From the cell containing the given text, extract its center point as (X, Y) coordinate. 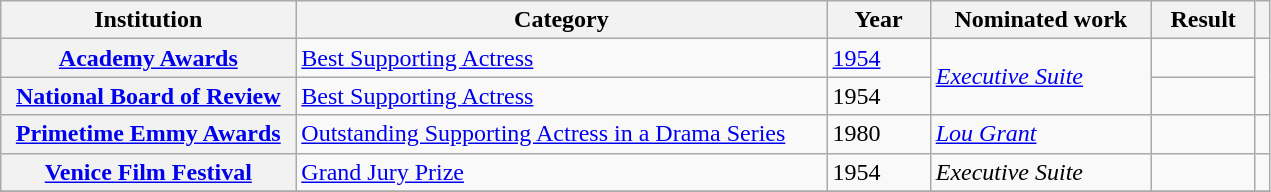
Venice Film Festival (148, 172)
Lou Grant (1040, 134)
Outstanding Supporting Actress in a Drama Series (562, 134)
Institution (148, 20)
Nominated work (1040, 20)
Year (878, 20)
1980 (878, 134)
Result (1204, 20)
Academy Awards (148, 58)
National Board of Review (148, 96)
Primetime Emmy Awards (148, 134)
Category (562, 20)
Grand Jury Prize (562, 172)
